Return the [X, Y] coordinate for the center point of the cell that contains the specified text.  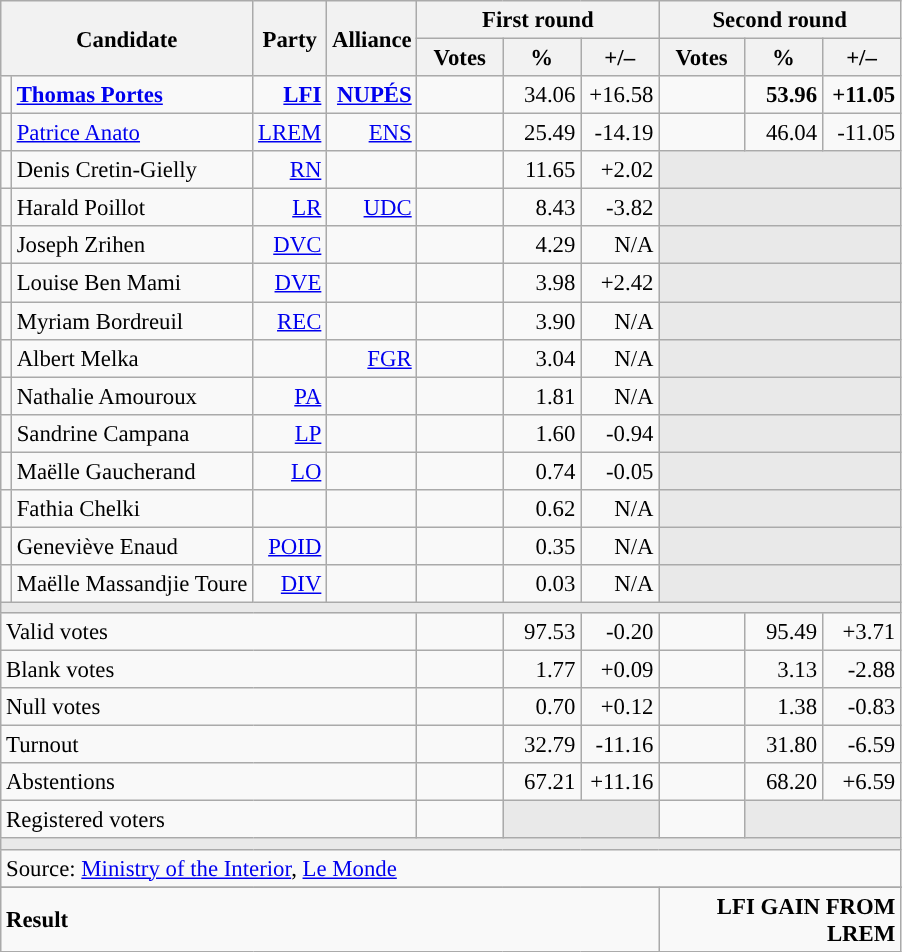
Geneviève Enaud [132, 546]
Null votes [209, 707]
97.53 [542, 632]
+11.05 [861, 95]
LP [290, 433]
34.06 [542, 95]
NUPÉS [372, 95]
-0.20 [620, 632]
LREM [290, 133]
0.62 [542, 509]
FGR [372, 358]
3.04 [542, 358]
LO [290, 471]
-6.59 [861, 745]
1.81 [542, 396]
Sandrine Campana [132, 433]
+0.12 [620, 707]
+16.58 [620, 95]
Albert Melka [132, 358]
+6.59 [861, 782]
RN [290, 170]
LFI [290, 95]
+2.02 [620, 170]
3.98 [542, 283]
Nathalie Amouroux [132, 396]
Abstentions [209, 782]
3.13 [783, 670]
0.35 [542, 546]
0.03 [542, 584]
LFI GAIN FROM LREM [780, 920]
Louise Ben Mami [132, 283]
Joseph Zrihen [132, 245]
11.65 [542, 170]
Candidate [127, 38]
Maëlle Gaucherand [132, 471]
+3.71 [861, 632]
REC [290, 321]
ENS [372, 133]
Turnout [209, 745]
Result [330, 920]
95.49 [783, 632]
Registered voters [209, 820]
Party [290, 38]
32.79 [542, 745]
-0.05 [620, 471]
Blank votes [209, 670]
3.90 [542, 321]
-14.19 [620, 133]
First round [538, 20]
Alliance [372, 38]
Patrice Anato [132, 133]
Source: Ministry of the Interior, Le Monde [451, 868]
Maëlle Massandjie Toure [132, 584]
LR [290, 208]
4.29 [542, 245]
0.74 [542, 471]
1.77 [542, 670]
DVC [290, 245]
68.20 [783, 782]
46.04 [783, 133]
+0.09 [620, 670]
Thomas Portes [132, 95]
Fathia Chelki [132, 509]
+2.42 [620, 283]
53.96 [783, 95]
+11.16 [620, 782]
DIV [290, 584]
67.21 [542, 782]
Valid votes [209, 632]
Myriam Bordreuil [132, 321]
DVE [290, 283]
PA [290, 396]
Harald Poillot [132, 208]
-11.16 [620, 745]
POID [290, 546]
-3.82 [620, 208]
-0.83 [861, 707]
1.60 [542, 433]
-0.94 [620, 433]
25.49 [542, 133]
UDC [372, 208]
31.80 [783, 745]
0.70 [542, 707]
1.38 [783, 707]
8.43 [542, 208]
Denis Cretin-Gielly [132, 170]
-11.05 [861, 133]
Second round [780, 20]
-2.88 [861, 670]
